Return the (X, Y) coordinate for the center point of the cell that contains the specified text.  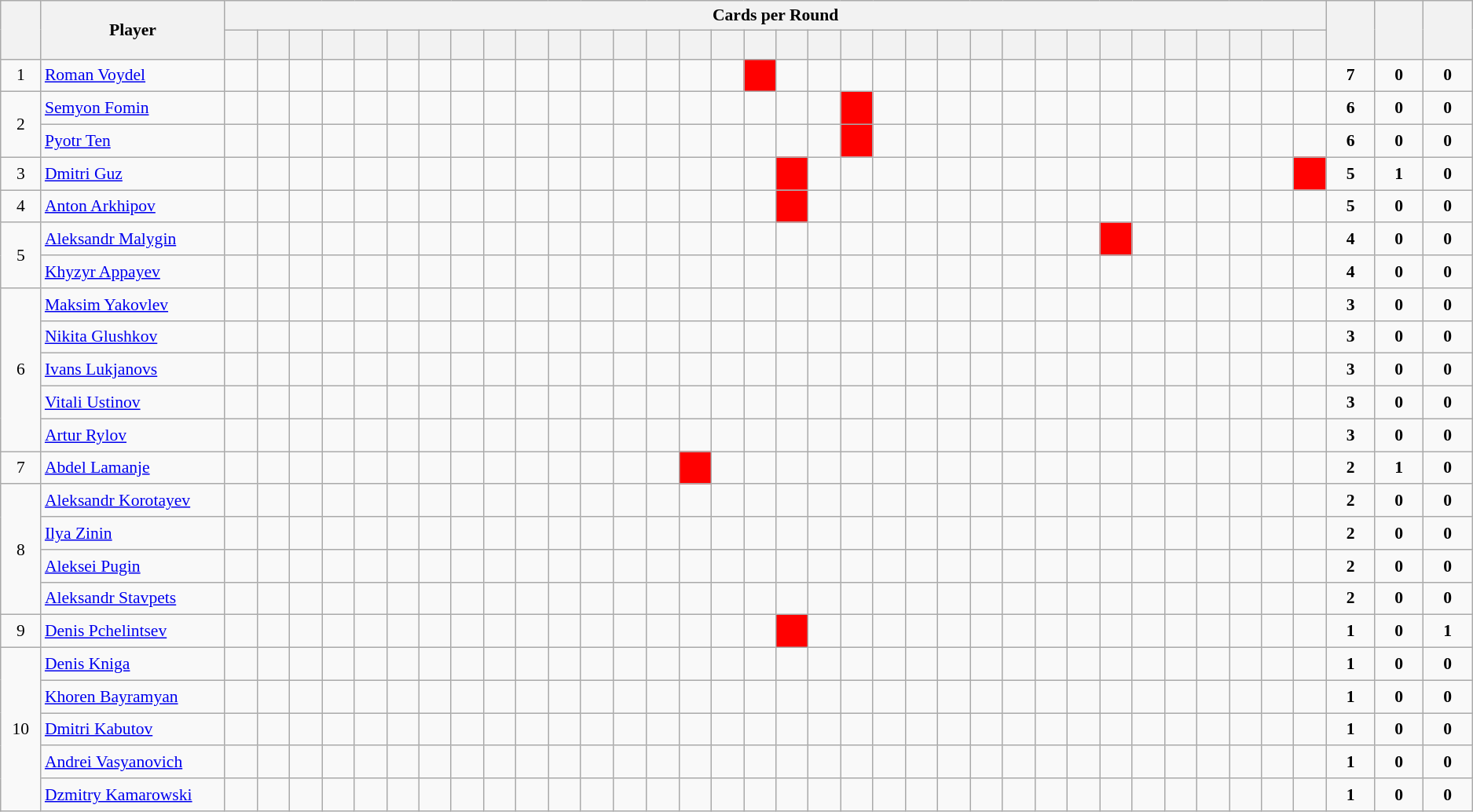
Khyzyr Appayev (133, 272)
Pyotr Ten (133, 141)
Semyon Fomin (133, 108)
Player (133, 30)
Vitali Ustinov (133, 403)
Artur Rylov (133, 435)
8 (20, 550)
Aleksandr Malygin (133, 240)
Denis Kniga (133, 664)
Ivans Lukjanovs (133, 370)
Maksim Yakovlev (133, 305)
Aleksandr Korotayev (133, 501)
Abdel Lamanje (133, 468)
Aleksandr Stavpets (133, 598)
Dmitri Kabutov (133, 730)
Khoren Bayramyan (133, 697)
Dmitri Guz (133, 174)
Ilya Zinin (133, 533)
Denis Pchelintsev (133, 631)
Roman Voydel (133, 75)
Andrei Vasyanovich (133, 763)
Aleksei Pugin (133, 566)
10 (20, 730)
Anton Arkhipov (133, 207)
Cards per Round (775, 16)
Dzmitry Kamarowski (133, 795)
Nikita Glushkov (133, 337)
9 (20, 631)
